Pinpoint the cell where the given text exists, returning its (X, Y) midpoint coordinate. 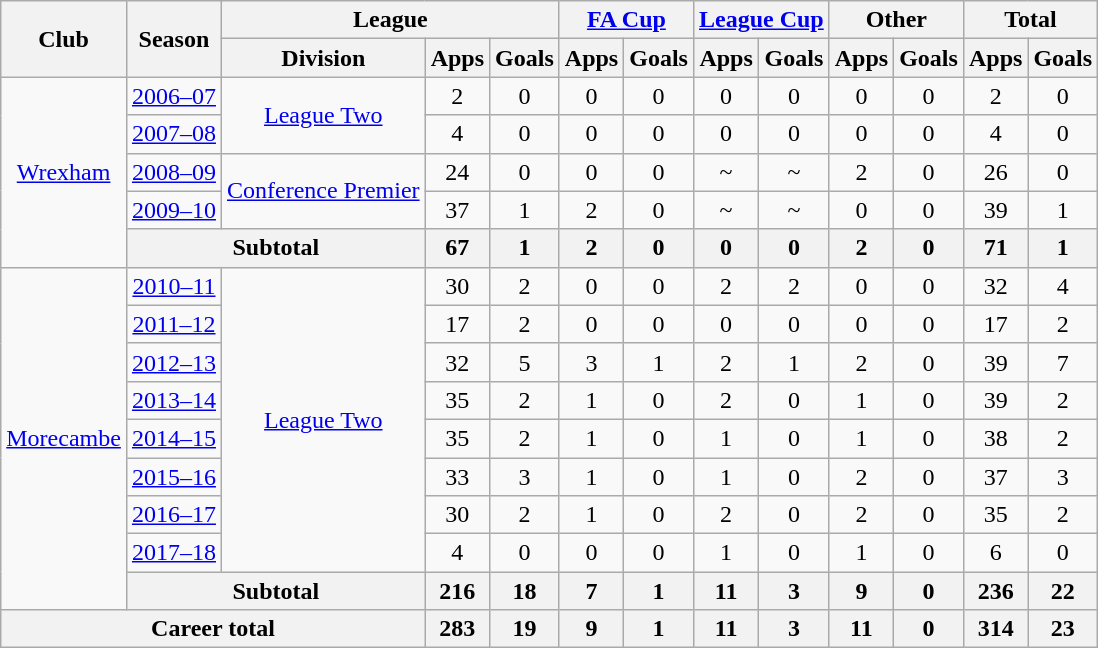
2007–08 (174, 134)
2013–14 (174, 400)
71 (995, 248)
24 (457, 172)
Career total (213, 629)
283 (457, 629)
2006–07 (174, 96)
Season (174, 39)
22 (1063, 591)
Club (64, 39)
Division (323, 58)
236 (995, 591)
2011–12 (174, 324)
Wrexham (64, 172)
2010–11 (174, 286)
33 (457, 477)
5 (525, 362)
6 (995, 553)
2012–13 (174, 362)
18 (525, 591)
26 (995, 172)
Conference Premier (323, 191)
FA Cup (626, 20)
67 (457, 248)
League Cup (761, 20)
2016–17 (174, 515)
2014–15 (174, 438)
League (390, 20)
2017–18 (174, 553)
216 (457, 591)
38 (995, 438)
Morecambe (64, 438)
23 (1063, 629)
19 (525, 629)
Other (896, 20)
314 (995, 629)
Total (1030, 20)
2008–09 (174, 172)
2015–16 (174, 477)
2009–10 (174, 210)
